Extract the [x, y] coordinate from the center of the cell holding the provided text.  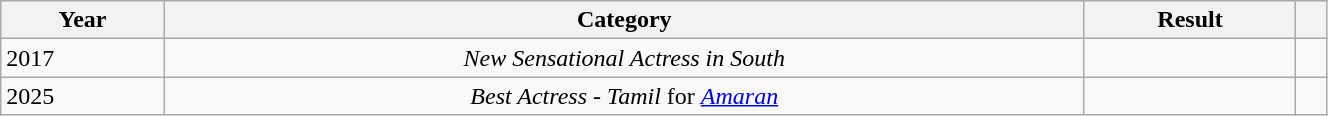
Category [624, 20]
Result [1190, 20]
Year [82, 20]
New Sensational Actress in South [624, 58]
2025 [82, 96]
Best Actress - Tamil for Amaran [624, 96]
2017 [82, 58]
